Search for the cell housing the specified text and yield its (x, y) center coordinate. 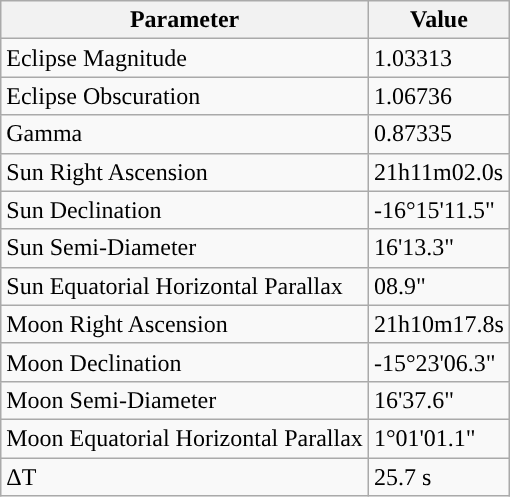
08.9" (438, 286)
Gamma (185, 134)
0.87335 (438, 134)
-15°23'06.3" (438, 362)
1.06736 (438, 96)
Sun Semi-Diameter (185, 248)
Parameter (185, 20)
Eclipse Magnitude (185, 58)
Moon Declination (185, 362)
Eclipse Obscuration (185, 96)
Sun Declination (185, 210)
16'37.6" (438, 400)
Sun Equatorial Horizontal Parallax (185, 286)
21h10m17.8s (438, 324)
Moon Equatorial Horizontal Parallax (185, 438)
21h11m02.0s (438, 172)
-16°15'11.5" (438, 210)
Value (438, 20)
ΔT (185, 477)
Sun Right Ascension (185, 172)
Moon Semi-Diameter (185, 400)
25.7 s (438, 477)
1°01'01.1" (438, 438)
1.03313 (438, 58)
Moon Right Ascension (185, 324)
16'13.3" (438, 248)
